Identify which cell holds the provided text, then report its [x, y] central coordinate. 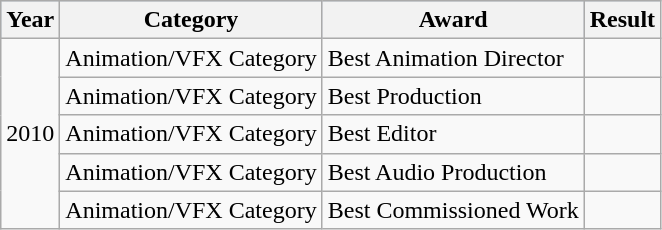
2010 [30, 134]
Category [191, 20]
Best Commissioned Work [453, 210]
Result [622, 20]
Best Audio Production [453, 172]
Best Production [453, 96]
Best Animation Director [453, 58]
Best Editor [453, 134]
Year [30, 20]
Award [453, 20]
